Scan for the cell matching the given text and deliver its (x, y) coordinate at center. 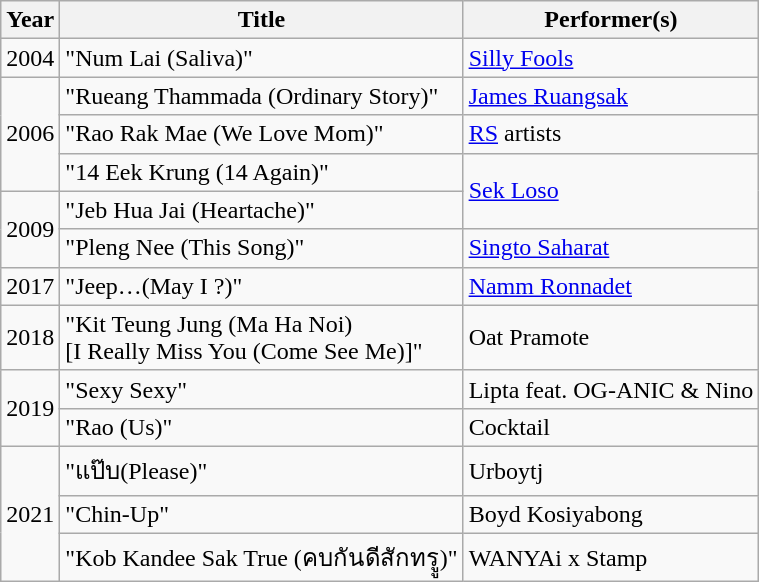
Performer(s) (611, 20)
"Jeb Hua Jai (Heartache)" (262, 210)
Silly Fools (611, 58)
"Rao (Us)" (262, 427)
2009 (30, 229)
"Kob Kandee Sak True (คบกันดีสักทรูู)" (262, 558)
RS artists (611, 134)
Year (30, 20)
"Pleng Nee (This Song)" (262, 248)
"แป๊บ(Please)" (262, 470)
"Rueang Thammada (Ordinary Story)" (262, 96)
2006 (30, 134)
2019 (30, 408)
Lipta feat. OG-ANIC & Nino (611, 389)
Title (262, 20)
James Ruangsak (611, 96)
Cocktail (611, 427)
"14 Eek Krung (14 Again)" (262, 172)
2021 (30, 514)
2017 (30, 286)
"Num Lai (Saliva)" (262, 58)
"Jeep…(May I ?)" (262, 286)
"Kit Teung Jung (Ma Ha Noi)[I Really Miss You (Come See Me)]" (262, 338)
Urboytj (611, 470)
2018 (30, 338)
Namm Ronnadet (611, 286)
Sek Loso (611, 191)
Singto Saharat (611, 248)
2004 (30, 58)
Oat Pramote (611, 338)
WANYAi x Stamp (611, 558)
"Sexy Sexy" (262, 389)
Boyd Kosiyabong (611, 514)
"Rao Rak Mae (We Love Mom)" (262, 134)
"Chin-Up" (262, 514)
